Determine the (x, y) coordinate at the center of the cell enclosing the given text.  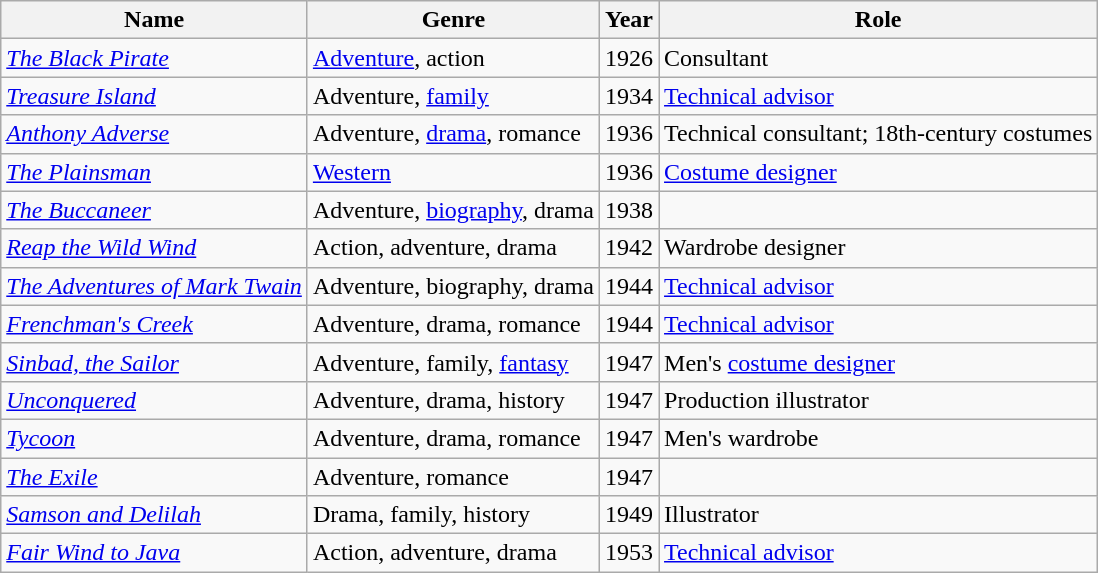
Costume designer (878, 172)
1938 (628, 210)
Adventure, action (453, 58)
1949 (628, 515)
Unconquered (154, 400)
The Plainsman (154, 172)
Adventure, romance (453, 477)
Technical consultant; 18th-century costumes (878, 134)
Production illustrator (878, 400)
Genre (453, 20)
Adventure, family, fantasy (453, 362)
1934 (628, 96)
Men's wardrobe (878, 438)
Year (628, 20)
Adventure, family (453, 96)
Men's costume designer (878, 362)
Tycoon (154, 438)
Sinbad, the Sailor (154, 362)
1926 (628, 58)
Western (453, 172)
Treasure Island (154, 96)
Frenchman's Creek (154, 324)
1953 (628, 553)
Consultant (878, 58)
The Adventures of Mark Twain (154, 286)
Reap the Wild Wind (154, 248)
Samson and Delilah (154, 515)
Adventure, drama, history (453, 400)
Illustrator (878, 515)
Anthony Adverse (154, 134)
Fair Wind to Java (154, 553)
Role (878, 20)
The Exile (154, 477)
1942 (628, 248)
Name (154, 20)
Drama, family, history (453, 515)
The Black Pirate (154, 58)
The Buccaneer (154, 210)
Wardrobe designer (878, 248)
